Locate the cell with the specified text and output its (X, Y) center coordinate. 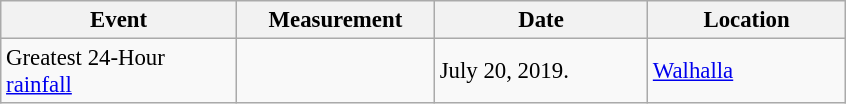
Location (747, 20)
Greatest 24-Hour rainfall (119, 72)
July 20, 2019. (540, 72)
Measurement (335, 20)
Date (540, 20)
Walhalla (747, 72)
Event (119, 20)
